Return the (x, y) coordinate for the center point of the cell that contains the specified text.  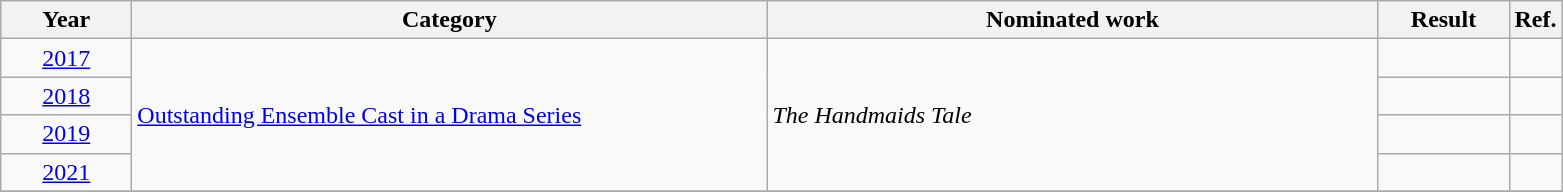
Ref. (1536, 20)
The Handmaids Tale (1072, 115)
2018 (66, 96)
Outstanding Ensemble Cast in a Drama Series (450, 115)
Result (1444, 20)
Category (450, 20)
Year (66, 20)
2019 (66, 134)
2021 (66, 172)
2017 (66, 58)
Nominated work (1072, 20)
